Determine the (x, y) coordinate at the center of the cell enclosing the given text.  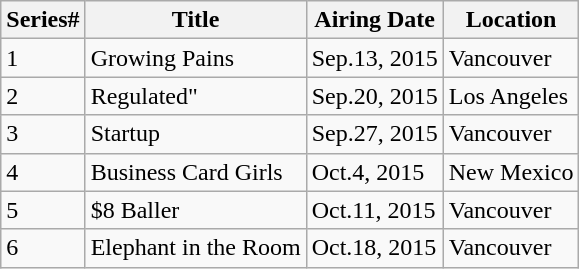
Regulated" (196, 96)
New Mexico (511, 172)
Los Angeles (511, 96)
Title (196, 20)
5 (43, 210)
Startup (196, 134)
2 (43, 96)
Sep.13, 2015 (374, 58)
Oct.18, 2015 (374, 248)
Oct.11, 2015 (374, 210)
$8 Baller (196, 210)
Sep.27, 2015 (374, 134)
Airing Date (374, 20)
Growing Pains (196, 58)
3 (43, 134)
Oct.4, 2015 (374, 172)
Elephant in the Room (196, 248)
Sep.20, 2015 (374, 96)
6 (43, 248)
1 (43, 58)
Series# (43, 20)
Business Card Girls (196, 172)
Location (511, 20)
4 (43, 172)
